Output the [X, Y] coordinate of the center of the cell containing the given text.  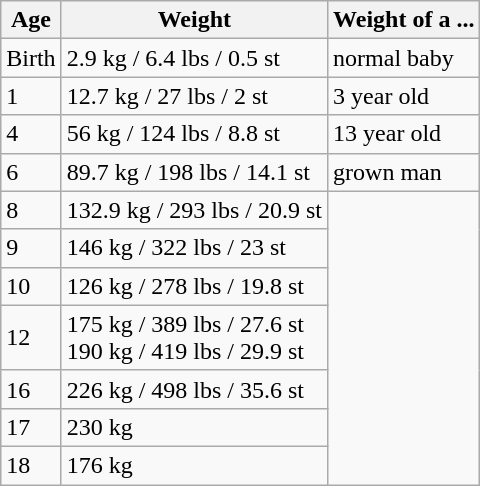
10 [31, 286]
146 kg / 322 lbs / 23 st [194, 248]
8 [31, 210]
1 [31, 96]
12.7 kg / 27 lbs / 2 st [194, 96]
175 kg / 389 lbs / 27.6 st 190 kg / 419 lbs / 29.9 st [194, 338]
normal baby [404, 58]
6 [31, 172]
16 [31, 389]
grown man [404, 172]
17 [31, 427]
230 kg [194, 427]
Birth [31, 58]
18 [31, 465]
56 kg / 124 lbs / 8.8 st [194, 134]
89.7 kg / 198 lbs / 14.1 st [194, 172]
3 year old [404, 96]
132.9 kg / 293 lbs / 20.9 st [194, 210]
Weight of a ... [404, 20]
9 [31, 248]
Weight [194, 20]
Age [31, 20]
2.9 kg / 6.4 lbs / 0.5 st [194, 58]
12 [31, 338]
126 kg / 278 lbs / 19.8 st [194, 286]
226 kg / 498 lbs / 35.6 st [194, 389]
4 [31, 134]
176 kg [194, 465]
13 year old [404, 134]
